Scan for the cell matching the given text and deliver its [X, Y] coordinate at center. 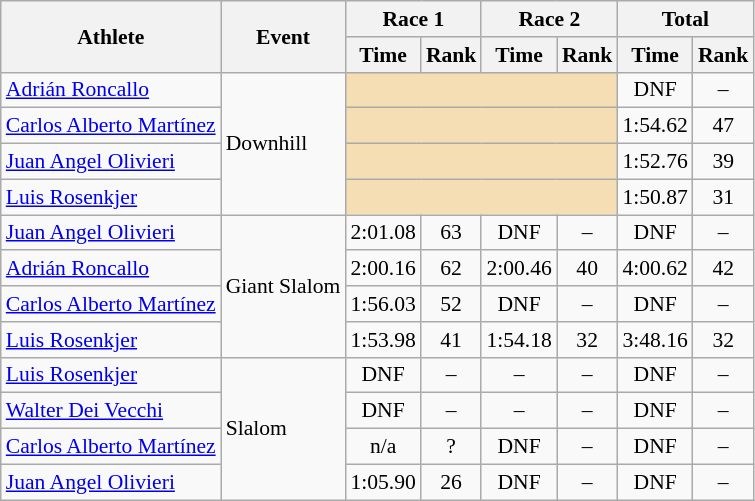
Slalom [284, 428]
Total [685, 19]
1:05.90 [382, 482]
42 [724, 269]
2:01.08 [382, 233]
2:00.16 [382, 269]
40 [588, 269]
62 [452, 269]
3:48.16 [654, 340]
2:00.46 [518, 269]
1:54.18 [518, 340]
1:52.76 [654, 162]
47 [724, 126]
Giant Slalom [284, 286]
52 [452, 304]
1:54.62 [654, 126]
1:50.87 [654, 197]
Downhill [284, 143]
Event [284, 36]
63 [452, 233]
Race 1 [413, 19]
4:00.62 [654, 269]
Walter Dei Vecchi [111, 411]
1:53.98 [382, 340]
31 [724, 197]
39 [724, 162]
? [452, 447]
Race 2 [549, 19]
26 [452, 482]
41 [452, 340]
1:56.03 [382, 304]
n/a [382, 447]
Athlete [111, 36]
